Output the [X, Y] coordinate of the center of the cell containing the given text.  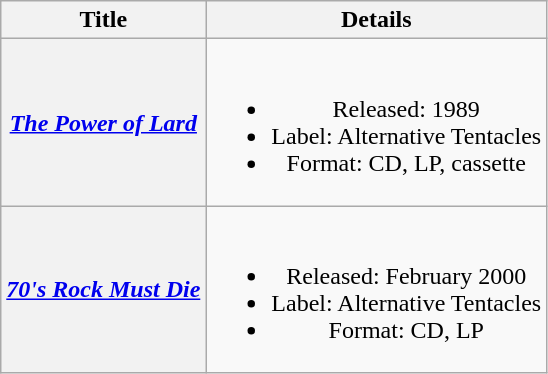
Title [104, 20]
70's Rock Must Die [104, 290]
Released: February 2000Label: Alternative TentaclesFormat: CD, LP [376, 290]
The Power of Lard [104, 122]
Details [376, 20]
Released: 1989Label: Alternative TentaclesFormat: CD, LP, cassette [376, 122]
